Output the [X, Y] coordinate of the center of the cell containing the given text.  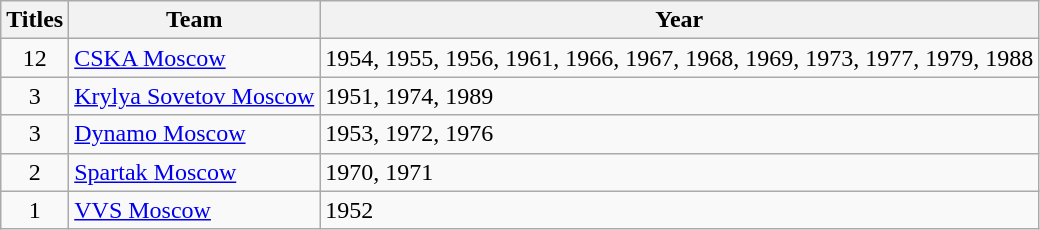
1970, 1971 [680, 172]
2 [35, 172]
VVS Moscow [194, 210]
Krylya Sovetov Moscow [194, 96]
1953, 1972, 1976 [680, 134]
Dynamo Moscow [194, 134]
Year [680, 20]
1951, 1974, 1989 [680, 96]
12 [35, 58]
CSKA Moscow [194, 58]
1 [35, 210]
Team [194, 20]
1954, 1955, 1956, 1961, 1966, 1967, 1968, 1969, 1973, 1977, 1979, 1988 [680, 58]
Titles [35, 20]
Spartak Moscow [194, 172]
1952 [680, 210]
